Extract the [X, Y] coordinate from the center of the cell holding the provided text.  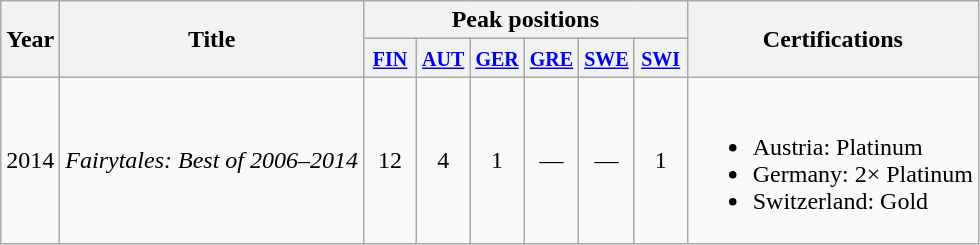
Certifications [832, 39]
Austria: PlatinumGermany: 2× PlatinumSwitzerland: Gold [832, 160]
GRE [551, 58]
SWI [660, 58]
AUT [444, 58]
Year [30, 39]
GER [497, 58]
2014 [30, 160]
4 [444, 160]
Fairytales: Best of 2006–2014 [212, 160]
12 [390, 160]
FIN [390, 58]
Peak positions [526, 20]
Title [212, 39]
SWE [607, 58]
